Output the (X, Y) coordinate of the center of the cell containing the given text.  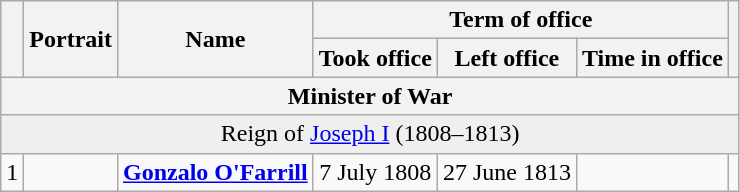
Reign of Joseph I (1808–1813) (370, 134)
Minister of War (370, 96)
Time in office (652, 58)
Took office (375, 58)
27 June 1813 (506, 172)
7 July 1808 (375, 172)
Gonzalo O'Farrill (215, 172)
Portrait (71, 39)
Name (215, 39)
Left office (506, 58)
1 (12, 172)
Term of office (520, 20)
